Identify which cell holds the provided text, then report its (X, Y) central coordinate. 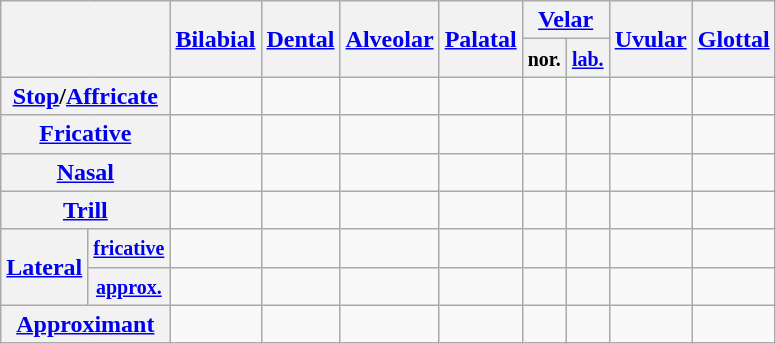
nor. (544, 58)
Velar (566, 20)
Uvular (650, 39)
Trill (86, 210)
Glottal (734, 39)
Palatal (480, 39)
Bilabial (216, 39)
fricative (129, 248)
Alveolar (390, 39)
Stop/Affricate (86, 96)
Approximant (86, 324)
Fricative (86, 134)
approx. (129, 286)
Dental (300, 39)
Nasal (86, 172)
Lateral (44, 267)
lab. (588, 58)
